Identify which cell holds the provided text, then report its [x, y] central coordinate. 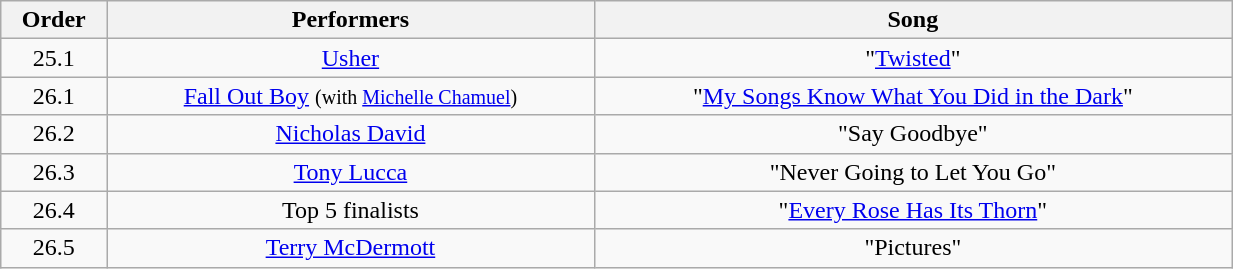
Usher [350, 58]
"Twisted" [913, 58]
Fall Out Boy (with Michelle Chamuel) [350, 96]
Order [54, 20]
"Pictures" [913, 248]
"Every Rose Has Its Thorn" [913, 210]
Top 5 finalists [350, 210]
Terry McDermott [350, 248]
"My Songs Know What You Did in the Dark" [913, 96]
26.4 [54, 210]
"Never Going to Let You Go" [913, 172]
Performers [350, 20]
"Say Goodbye" [913, 134]
26.5 [54, 248]
25.1 [54, 58]
26.1 [54, 96]
Nicholas David [350, 134]
Tony Lucca [350, 172]
26.2 [54, 134]
26.3 [54, 172]
Song [913, 20]
